Return the (x, y) coordinate for the center point of the cell that contains the specified text.  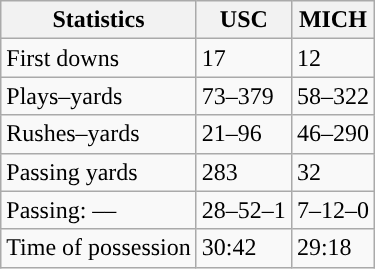
58–322 (332, 96)
USC (244, 20)
MICH (332, 20)
46–290 (332, 134)
29:18 (332, 248)
12 (332, 58)
Rushes–yards (99, 134)
30:42 (244, 248)
283 (244, 172)
Passing yards (99, 172)
Passing: –– (99, 210)
Plays–yards (99, 96)
28–52–1 (244, 210)
Statistics (99, 20)
7–12–0 (332, 210)
17 (244, 58)
32 (332, 172)
21–96 (244, 134)
73–379 (244, 96)
Time of possession (99, 248)
First downs (99, 58)
